Pinpoint the cell where the given text exists, returning its (x, y) midpoint coordinate. 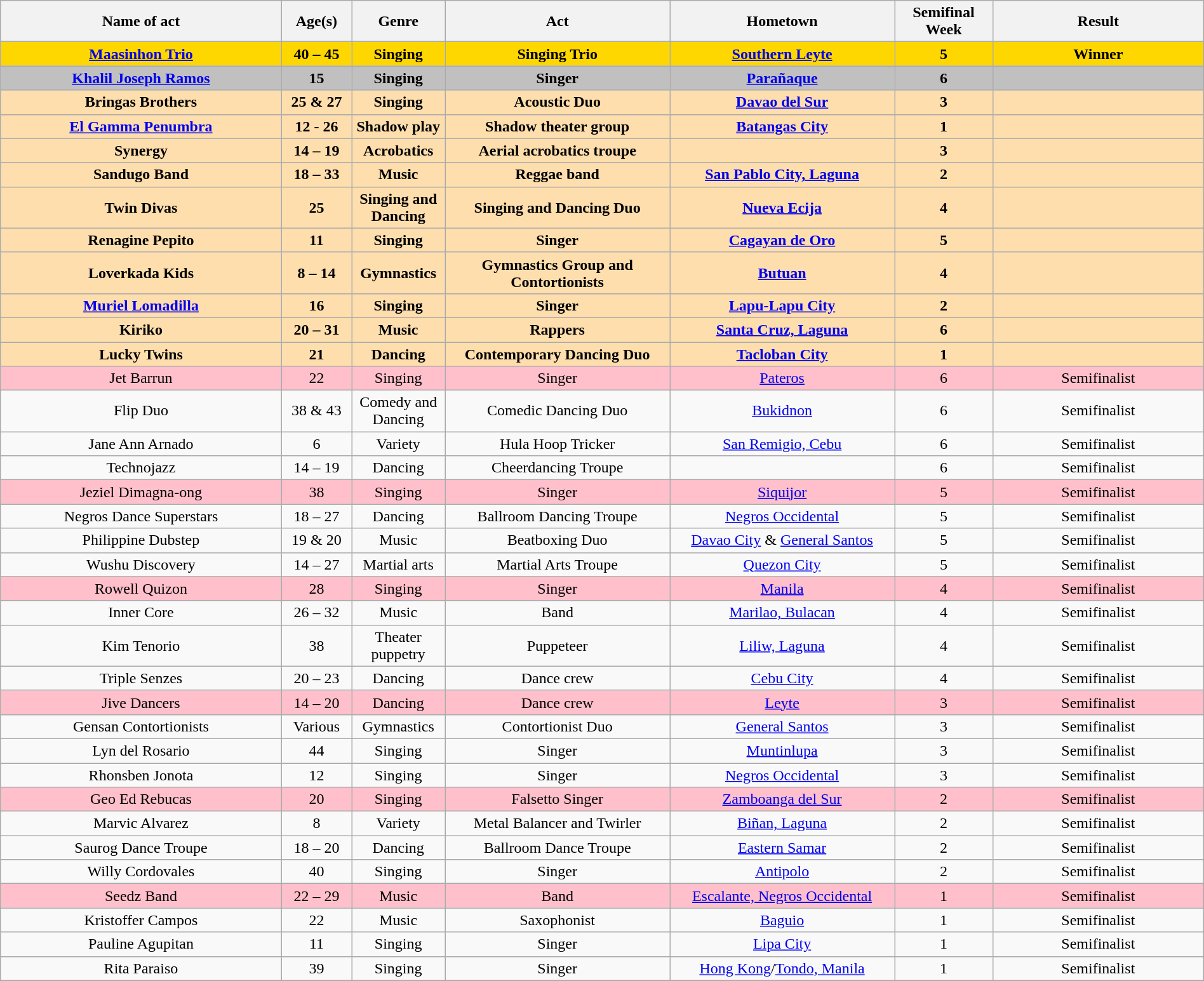
39 (316, 968)
Pauline Agupitan (141, 944)
Leyte (782, 702)
Triple Senzes (141, 678)
Negros Dance Superstars (141, 516)
14 – 27 (316, 564)
Kiriko (141, 330)
22 – 29 (316, 896)
28 (316, 589)
Southern Leyte (782, 54)
Metal Balancer and Twirler (558, 824)
20 – 23 (316, 678)
Tacloban City (782, 354)
12 (316, 775)
Davao City & General Santos (782, 540)
Quezon City (782, 564)
Sandugo Band (141, 175)
Muriel Lomadilla (141, 305)
Lipa City (782, 944)
Zamboanga del Sur (782, 799)
21 (316, 354)
Bukidnon (782, 411)
Pateros (782, 378)
8 (316, 824)
Cagayan de Oro (782, 240)
Reggae band (558, 175)
Kristoffer Campos (141, 920)
Lapu-Lapu City (782, 305)
Loverkada Kids (141, 273)
Muntinlupa (782, 751)
Liliw, Laguna (782, 645)
Nueva Ecija (782, 207)
Antipolo (782, 872)
Various (316, 726)
Synergy (141, 150)
Kim Tenorio (141, 645)
25 & 27 (316, 102)
Bringas Brothers (141, 102)
12 - 26 (316, 126)
Martial arts (399, 564)
Genre (399, 22)
Ballroom Dancing Troupe (558, 516)
18 – 33 (316, 175)
San Pablo City, Laguna (782, 175)
San Remigio, Cebu (782, 444)
Biñan, Laguna (782, 824)
Maasinhon Trio (141, 54)
14 – 20 (316, 702)
Saurog Dance Troupe (141, 848)
26 – 32 (316, 613)
Eastern Samar (782, 848)
Marvic Alvarez (141, 824)
16 (316, 305)
Falsetto Singer (558, 799)
Santa Cruz, Laguna (782, 330)
Escalante, Negros Occidental (782, 896)
Winner (1098, 54)
Singing Trio (558, 54)
Shadow play (399, 126)
19 & 20 (316, 540)
8 – 14 (316, 273)
Jeziel Dimagna-ong (141, 492)
40 (316, 872)
Hula Hoop Tricker (558, 444)
Jane Ann Arnado (141, 444)
Twin Divas (141, 207)
18 – 27 (316, 516)
44 (316, 751)
Batangas City (782, 126)
Wushu Discovery (141, 564)
40 – 45 (316, 54)
Hometown (782, 22)
Singing and Dancing (399, 207)
Acoustic Duo (558, 102)
Gensan Contortionists (141, 726)
Act (558, 22)
15 (316, 78)
Willy Cordovales (141, 872)
Martial Arts Troupe (558, 564)
General Santos (782, 726)
Contortionist Duo (558, 726)
Manila (782, 589)
Siquijor (782, 492)
Semifinal Week (944, 22)
Lyn del Rosario (141, 751)
Theater puppetry (399, 645)
Result (1098, 22)
Renagine Pepito (141, 240)
Jive Dancers (141, 702)
Beatboxing Duo (558, 540)
Rita Paraiso (141, 968)
Cheerdancing Troupe (558, 468)
El Gamma Penumbra (141, 126)
Rhonsben Jonota (141, 775)
Baguio (782, 920)
Jet Barrun (141, 378)
Parañaque (782, 78)
Comedy and Dancing (399, 411)
Puppeteer (558, 645)
Saxophonist (558, 920)
20 (316, 799)
38 & 43 (316, 411)
Philippine Dubstep (141, 540)
Davao del Sur (782, 102)
Acrobatics (399, 150)
Lucky Twins (141, 354)
Marilao, Bulacan (782, 613)
Hong Kong/Tondo, Manila (782, 968)
Geo Ed Rebucas (141, 799)
Cebu City (782, 678)
Seedz Band (141, 896)
Comedic Dancing Duo (558, 411)
Khalil Joseph Ramos (141, 78)
Butuan (782, 273)
Aerial acrobatics troupe (558, 150)
18 – 20 (316, 848)
25 (316, 207)
Ballroom Dance Troupe (558, 848)
Inner Core (141, 613)
Technojazz (141, 468)
Name of act (141, 22)
20 – 31 (316, 330)
Contemporary Dancing Duo (558, 354)
Shadow theater group (558, 126)
Age(s) (316, 22)
Gymnastics Group and Contortionists (558, 273)
Singing and Dancing Duo (558, 207)
Rowell Quizon (141, 589)
Flip Duo (141, 411)
Rappers (558, 330)
